Find where the given text appears and provide that cell's center as [x, y] coordinate. 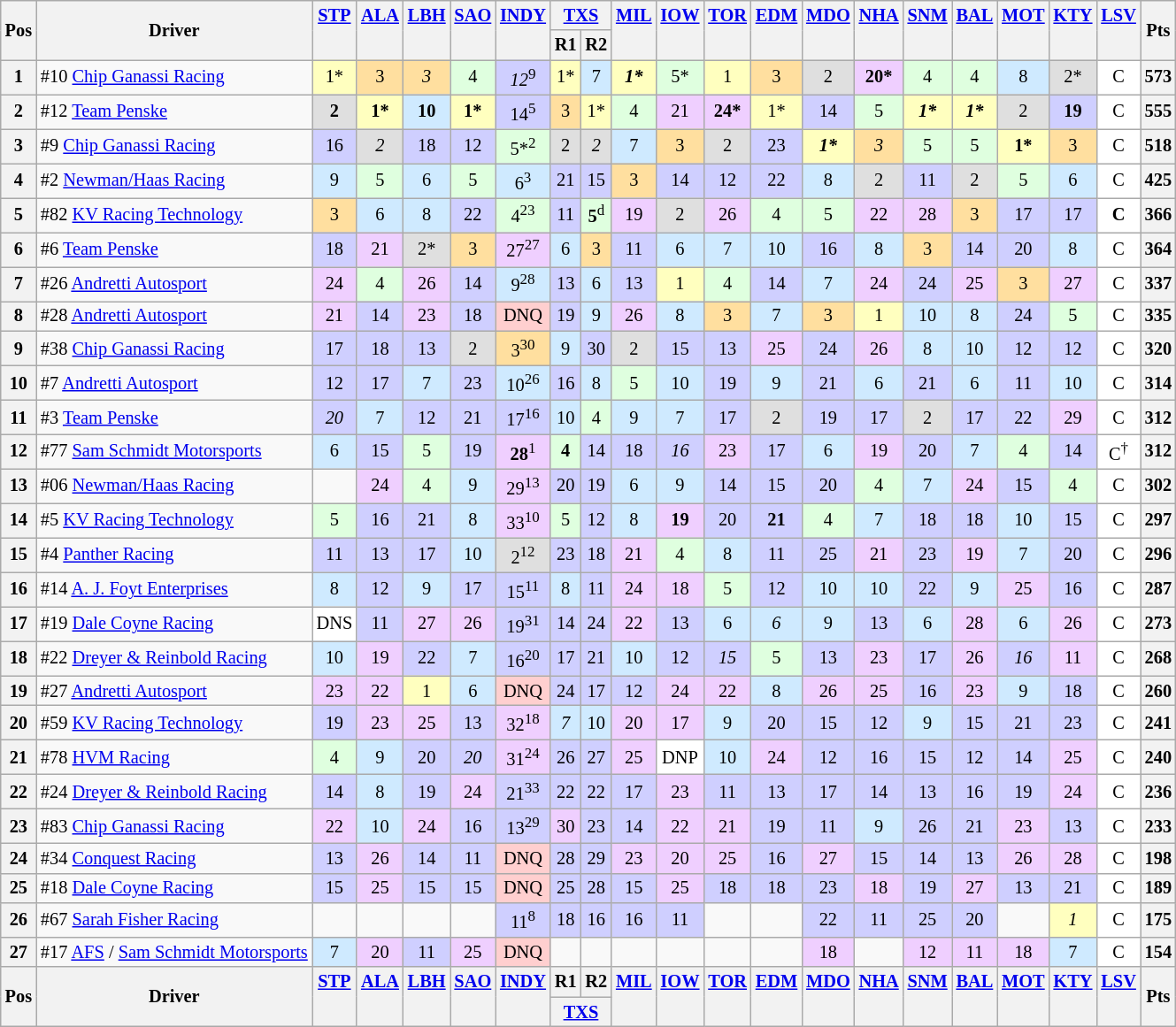
#26 Andretti Autosport [174, 283]
154 [1158, 952]
297 [1158, 520]
#27 Andretti Autosport [174, 691]
#77 Sam Schmidt Motorsports [174, 451]
#17 AFS / Sam Schmidt Motorsports [174, 952]
145 [523, 111]
928 [523, 283]
1620 [523, 658]
573 [1158, 78]
#59 KV Racing Technology [174, 722]
#7 Andretti Autosport [174, 382]
#14 A. J. Foyt Enterprises [174, 589]
#3 Team Penske [174, 418]
337 [1158, 283]
1329 [523, 826]
287 [1158, 589]
2133 [523, 791]
118 [523, 920]
#28 Andretti Autosport [174, 316]
555 [1158, 111]
#5 KV Racing Technology [174, 520]
#6 Team Penske [174, 249]
#22 Dreyer & Reinbold Racing [174, 658]
#18 Dale Coyne Racing [174, 888]
24* [727, 111]
1511 [523, 589]
241 [1158, 722]
240 [1158, 757]
C† [1118, 451]
423 [523, 214]
#78 HVM Racing [174, 757]
281 [523, 451]
DNP [680, 757]
#82 KV Racing Technology [174, 214]
5d [596, 214]
#83 Chip Ganassi Racing [174, 826]
20* [880, 78]
#34 Conquest Racing [174, 858]
364 [1158, 249]
63 [523, 180]
518 [1158, 147]
#10 Chip Ganassi Racing [174, 78]
2913 [523, 487]
#12 Team Penske [174, 111]
#38 Chip Ganassi Racing [174, 349]
268 [1158, 658]
366 [1158, 214]
236 [1158, 791]
1026 [523, 382]
3124 [523, 757]
#9 Chip Ganassi Racing [174, 147]
296 [1158, 556]
#67 Sarah Fisher Racing [174, 920]
#24 Dreyer & Reinbold Racing [174, 791]
DNS [334, 625]
233 [1158, 826]
1931 [523, 625]
1716 [523, 418]
189 [1158, 888]
129 [523, 78]
3218 [523, 722]
260 [1158, 691]
302 [1158, 487]
175 [1158, 920]
212 [523, 556]
#06 Newman/Haas Racing [174, 487]
273 [1158, 625]
198 [1158, 858]
5*2 [523, 147]
2727 [523, 249]
5* [680, 78]
330 [523, 349]
314 [1158, 382]
320 [1158, 349]
#4 Panther Racing [174, 556]
3310 [523, 520]
#19 Dale Coyne Racing [174, 625]
425 [1158, 180]
335 [1158, 316]
#2 Newman/Haas Racing [174, 180]
